Identify which cell holds the provided text, then report its (X, Y) central coordinate. 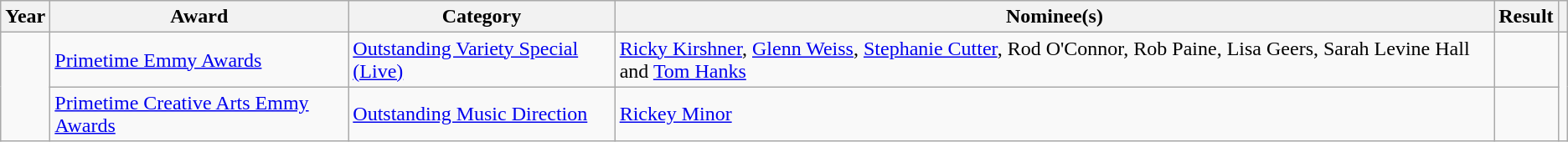
Outstanding Music Direction (482, 114)
Nominee(s) (1055, 17)
Year (25, 17)
Primetime Emmy Awards (199, 60)
Ricky Kirshner, Glenn Weiss, Stephanie Cutter, Rod O'Connor, Rob Paine, Lisa Geers, Sarah Levine Hall and Tom Hanks (1055, 60)
Award (199, 17)
Category (482, 17)
Primetime Creative Arts Emmy Awards (199, 114)
Result (1526, 17)
Rickey Minor (1055, 114)
Outstanding Variety Special (Live) (482, 60)
